Determine the (x, y) coordinate at the center of the cell enclosing the given text.  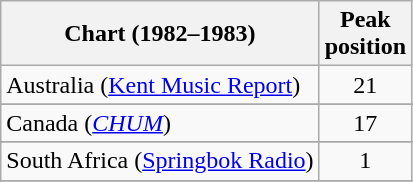
South Africa (Springbok Radio) (160, 161)
Chart (1982–1983) (160, 34)
Canada (CHUM) (160, 123)
Peakposition (365, 34)
1 (365, 161)
17 (365, 123)
21 (365, 85)
Australia (Kent Music Report) (160, 85)
